Identify which cell holds the provided text, then report its [x, y] central coordinate. 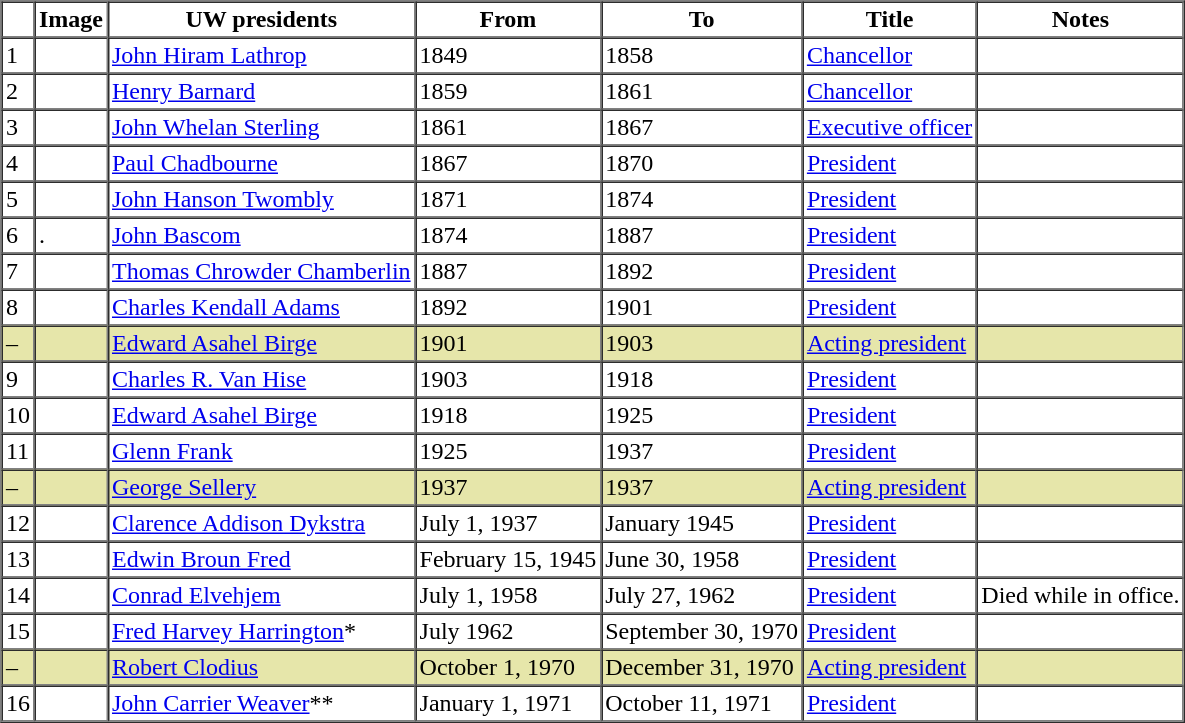
14 [18, 596]
Thomas Chrowder Chamberlin [261, 272]
July 1, 1937 [508, 524]
Image [70, 20]
Edwin Broun Fred [261, 560]
9 [18, 380]
2 [18, 92]
Conrad Elvehjem [261, 596]
12 [18, 524]
1 [18, 56]
1849 [508, 56]
10 [18, 416]
Glenn Frank [261, 452]
6 [18, 236]
1871 [508, 200]
Title [889, 20]
5 [18, 200]
3 [18, 128]
October 11, 1971 [702, 704]
John Bascom [261, 236]
. [70, 236]
Notes [1080, 20]
16 [18, 704]
October 1, 1970 [508, 668]
1858 [702, 56]
13 [18, 560]
Clarence Addison Dykstra [261, 524]
John Hanson Twombly [261, 200]
George Sellery [261, 488]
John Carrier Weaver** [261, 704]
11 [18, 452]
July 1962 [508, 632]
UW presidents [261, 20]
1870 [702, 164]
4 [18, 164]
September 30, 1970 [702, 632]
Paul Chadbourne [261, 164]
July 27, 1962 [702, 596]
John Hiram Lathrop [261, 56]
July 1, 1958 [508, 596]
15 [18, 632]
Executive officer [889, 128]
Charles Kendall Adams [261, 308]
Henry Barnard [261, 92]
December 31, 1970 [702, 668]
From [508, 20]
January 1, 1971 [508, 704]
January 1945 [702, 524]
Robert Clodius [261, 668]
Charles R. Van Hise [261, 380]
February 15, 1945 [508, 560]
7 [18, 272]
1859 [508, 92]
Fred Harvey Harrington* [261, 632]
To [702, 20]
Died while in office. [1080, 596]
8 [18, 308]
June 30, 1958 [702, 560]
John Whelan Sterling [261, 128]
